Capture the cell that displays the provided text and extract its (x, y) central coordinate. 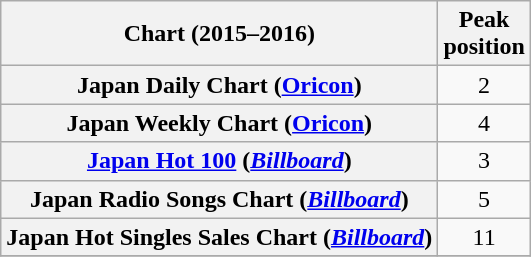
Japan Hot 100 (Billboard) (220, 161)
Japan Radio Songs Chart (Billboard) (220, 199)
2 (484, 85)
Peakposition (484, 34)
4 (484, 123)
5 (484, 199)
Japan Hot Singles Sales Chart (Billboard) (220, 237)
Japan Daily Chart (Oricon) (220, 85)
Japan Weekly Chart (Oricon) (220, 123)
Chart (2015–2016) (220, 34)
11 (484, 237)
3 (484, 161)
